Return [x, y] of the center of cell containing provided text 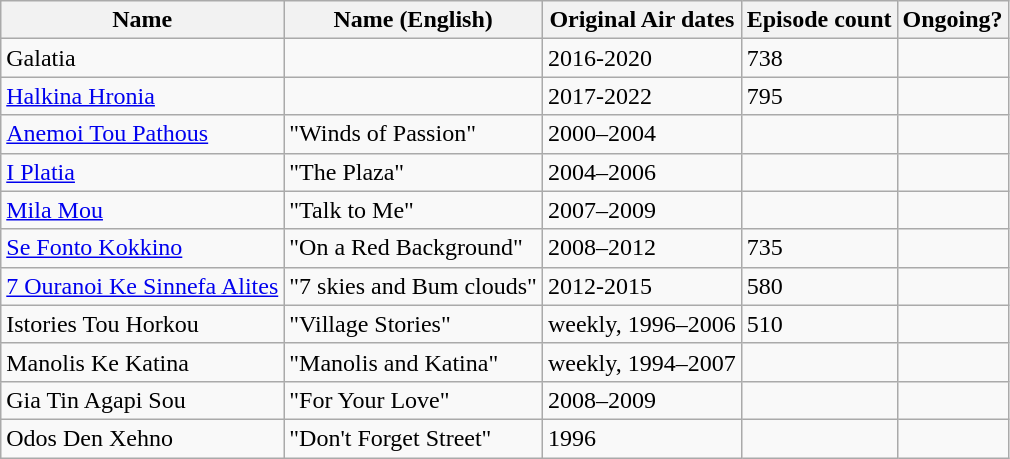
580 [819, 286]
Odos Den Xehno [142, 438]
weekly, 1994–2007 [642, 362]
510 [819, 324]
738 [819, 58]
"Talk to Me" [414, 210]
Manolis Ke Katina [142, 362]
Se Fonto Kokkino [142, 248]
"The Plaza" [414, 172]
Mila Mou [142, 210]
7 Ouranoi Ke Sinnefa Alites [142, 286]
Istories Tou Horkou [142, 324]
2017-2022 [642, 96]
Name (English) [414, 20]
I Platia [142, 172]
"7 skies and Bum clouds" [414, 286]
Gia Tin Agapi Sou [142, 400]
2016-2020 [642, 58]
"Winds of Passion" [414, 134]
Anemoi Tou Pathous [142, 134]
735 [819, 248]
1996 [642, 438]
weekly, 1996–2006 [642, 324]
Galatia [142, 58]
795 [819, 96]
2008–2009 [642, 400]
2008–2012 [642, 248]
"Don't Forget Street" [414, 438]
Episode count [819, 20]
Halkina Hronia [142, 96]
Original Air dates [642, 20]
"Village Stories" [414, 324]
2000–2004 [642, 134]
"On a Red Background" [414, 248]
Name [142, 20]
2004–2006 [642, 172]
"Manolis and Katina" [414, 362]
Ongoing? [952, 20]
2012-2015 [642, 286]
2007–2009 [642, 210]
"For Your Love" [414, 400]
